For the text-containing cell, return its midpoint in [X, Y] coordinate format. 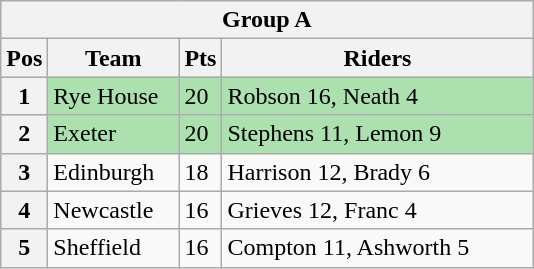
5 [24, 248]
Riders [378, 58]
Pos [24, 58]
1 [24, 96]
Team [114, 58]
Compton 11, Ashworth 5 [378, 248]
Rye House [114, 96]
18 [200, 172]
3 [24, 172]
2 [24, 134]
Stephens 11, Lemon 9 [378, 134]
Grieves 12, Franc 4 [378, 210]
Newcastle [114, 210]
Robson 16, Neath 4 [378, 96]
Exeter [114, 134]
Sheffield [114, 248]
Pts [200, 58]
Group A [267, 20]
Harrison 12, Brady 6 [378, 172]
4 [24, 210]
Edinburgh [114, 172]
